Identify which cell holds the provided text, then report its (X, Y) central coordinate. 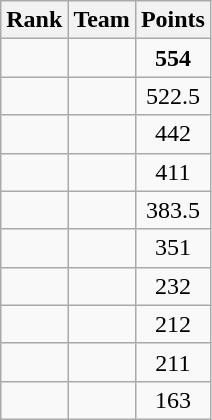
383.5 (172, 210)
Team (102, 20)
Rank (34, 20)
442 (172, 134)
351 (172, 248)
522.5 (172, 96)
212 (172, 324)
232 (172, 286)
163 (172, 400)
554 (172, 58)
211 (172, 362)
411 (172, 172)
Points (172, 20)
